From the cell containing the given text, extract its center point as (x, y) coordinate. 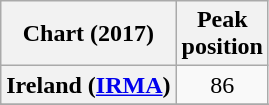
86 (222, 85)
Ireland (IRMA) (88, 85)
Peak position (222, 34)
Chart (2017) (88, 34)
